For the text-containing cell, return its midpoint in (x, y) coordinate format. 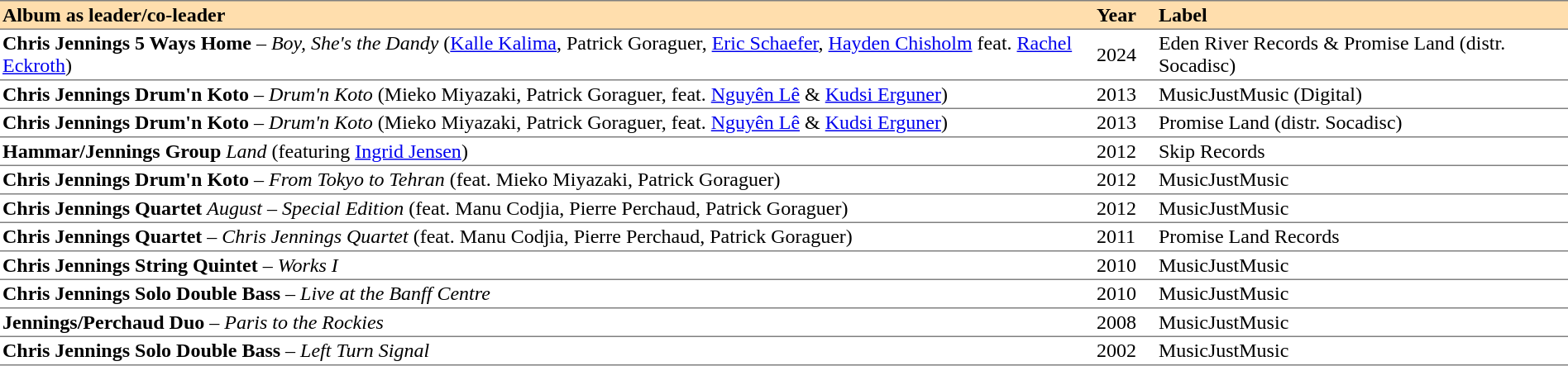
Promise Land Records (1362, 237)
Chris Jennings String Quintet – Works I (538, 265)
2011 (1116, 237)
Chris Jennings 5 Ways Home – Boy, She's the Dandy (Kalle Kalima, Patrick Goraguer, Eric Schaefer, Hayden Chisholm feat. Rachel Eckroth) (538, 55)
Eden River Records & Promise Land (distr. Socadisc) (1362, 55)
MusicJustMusic (Digital) (1362, 95)
2002 (1116, 351)
Chris Jennings Drum'n Koto – From Tokyo to Tehran (feat. Mieko Miyazaki, Patrick Goraguer) (538, 180)
Jennings/Perchaud Duo – Paris to the Rockies (538, 323)
Skip Records (1362, 151)
Chris Jennings Quartet – Chris Jennings Quartet (feat. Manu Codjia, Pierre Perchaud, Patrick Goraguer) (538, 237)
2008 (1116, 323)
Year (1116, 15)
Label (1362, 15)
Chris Jennings Quartet August – Special Edition (feat. Manu Codjia, Pierre Perchaud, Patrick Goraguer) (538, 209)
Chris Jennings Solo Double Bass – Left Turn Signal (538, 351)
Album as leader/co-leader (538, 15)
2024 (1116, 55)
Chris Jennings Solo Double Bass – Live at the Banff Centre (538, 294)
Hammar/Jennings Group Land (featuring Ingrid Jensen) (538, 151)
Promise Land (distr. Socadisc) (1362, 123)
